Extract the [x, y] coordinate from the center of the cell holding the provided text.  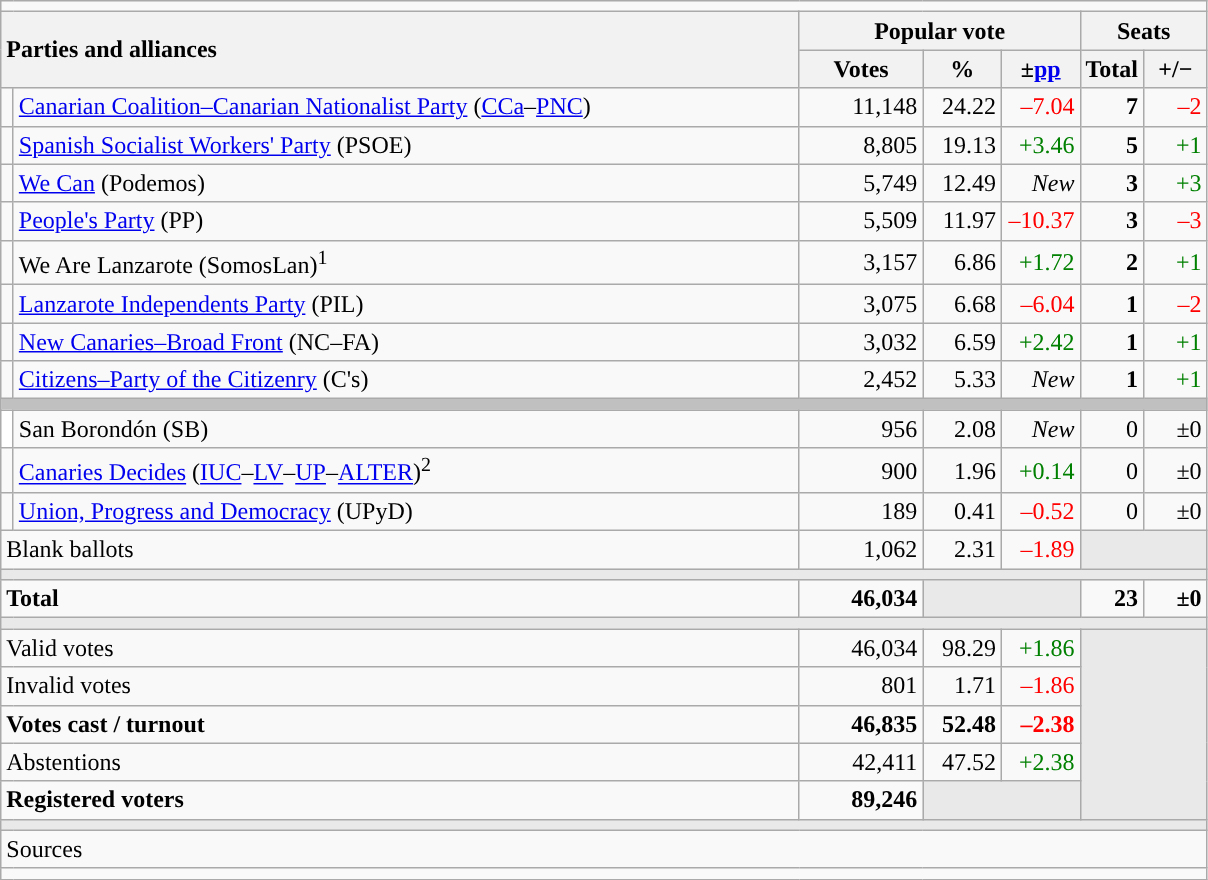
+/− [1176, 69]
5,749 [861, 183]
Invalid votes [400, 686]
Registered voters [400, 800]
+1.72 [1040, 262]
Spanish Socialist Workers' Party (PSOE) [406, 145]
–1.86 [1040, 686]
+2.42 [1040, 342]
1.71 [962, 686]
Lanzarote Independents Party (PIL) [406, 304]
46,835 [861, 724]
Abstentions [400, 762]
11.97 [962, 221]
Canaries Decides (IUC–LV–UP–ALTER)2 [406, 470]
+3.46 [1040, 145]
+0.14 [1040, 470]
1.96 [962, 470]
956 [861, 429]
0.41 [962, 512]
24.22 [962, 107]
2 [1112, 262]
19.13 [962, 145]
189 [861, 512]
Sources [604, 849]
+1.86 [1040, 648]
Valid votes [400, 648]
–7.04 [1040, 107]
3,157 [861, 262]
52.48 [962, 724]
2,452 [861, 380]
–0.52 [1040, 512]
2.31 [962, 550]
3,032 [861, 342]
% [962, 69]
Votes cast / turnout [400, 724]
–2.38 [1040, 724]
Seats [1144, 31]
Popular vote [940, 31]
New Canaries–Broad Front (NC–FA) [406, 342]
5,509 [861, 221]
Canarian Coalition–Canarian Nationalist Party (CCa–PNC) [406, 107]
–6.04 [1040, 304]
+3 [1176, 183]
3,075 [861, 304]
5.33 [962, 380]
23 [1112, 599]
5 [1112, 145]
Votes [861, 69]
We Are Lanzarote (SomosLan)1 [406, 262]
Blank ballots [400, 550]
±pp [1040, 69]
People's Party (PP) [406, 221]
6.59 [962, 342]
We Can (Podemos) [406, 183]
San Borondón (SB) [406, 429]
Citizens–Party of the Citizenry (C's) [406, 380]
12.49 [962, 183]
1,062 [861, 550]
–1.89 [1040, 550]
Union, Progress and Democracy (UPyD) [406, 512]
6.86 [962, 262]
7 [1112, 107]
47.52 [962, 762]
89,246 [861, 800]
6.68 [962, 304]
98.29 [962, 648]
Parties and alliances [400, 50]
+2.38 [1040, 762]
900 [861, 470]
8,805 [861, 145]
–10.37 [1040, 221]
42,411 [861, 762]
–3 [1176, 221]
801 [861, 686]
11,148 [861, 107]
2.08 [962, 429]
